Return [X, Y] of the center of cell containing provided text 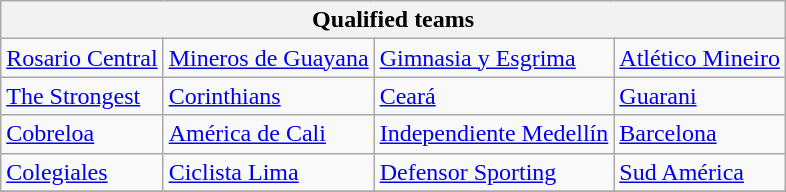
Sud América [700, 172]
Corinthians [268, 96]
Ciclista Lima [268, 172]
Colegiales [82, 172]
Ceará [494, 96]
Rosario Central [82, 58]
Independiente Medellín [494, 134]
Defensor Sporting [494, 172]
Mineros de Guayana [268, 58]
The Strongest [82, 96]
Guarani [700, 96]
Gimnasia y Esgrima [494, 58]
Barcelona [700, 134]
Atlético Mineiro [700, 58]
Qualified teams [394, 20]
Cobreloa [82, 134]
América de Cali [268, 134]
